Scan for the cell matching the given text and deliver its [x, y] coordinate at center. 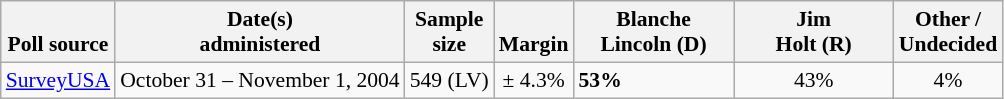
43% [814, 80]
4% [948, 80]
Date(s)administered [260, 32]
53% [653, 80]
BlancheLincoln (D) [653, 32]
October 31 – November 1, 2004 [260, 80]
Margin [534, 32]
Poll source [58, 32]
Other /Undecided [948, 32]
Samplesize [450, 32]
SurveyUSA [58, 80]
± 4.3% [534, 80]
JimHolt (R) [814, 32]
549 (LV) [450, 80]
